Determine the (x, y) coordinate at the center of the cell enclosing the given text.  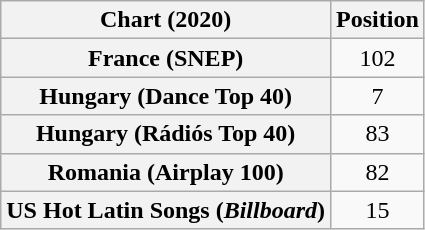
US Hot Latin Songs (Billboard) (166, 210)
Hungary (Rádiós Top 40) (166, 134)
Hungary (Dance Top 40) (166, 96)
15 (378, 210)
Position (378, 20)
Chart (2020) (166, 20)
France (SNEP) (166, 58)
83 (378, 134)
7 (378, 96)
102 (378, 58)
82 (378, 172)
Romania (Airplay 100) (166, 172)
